Output the (X, Y) coordinate of the center of the cell containing the given text.  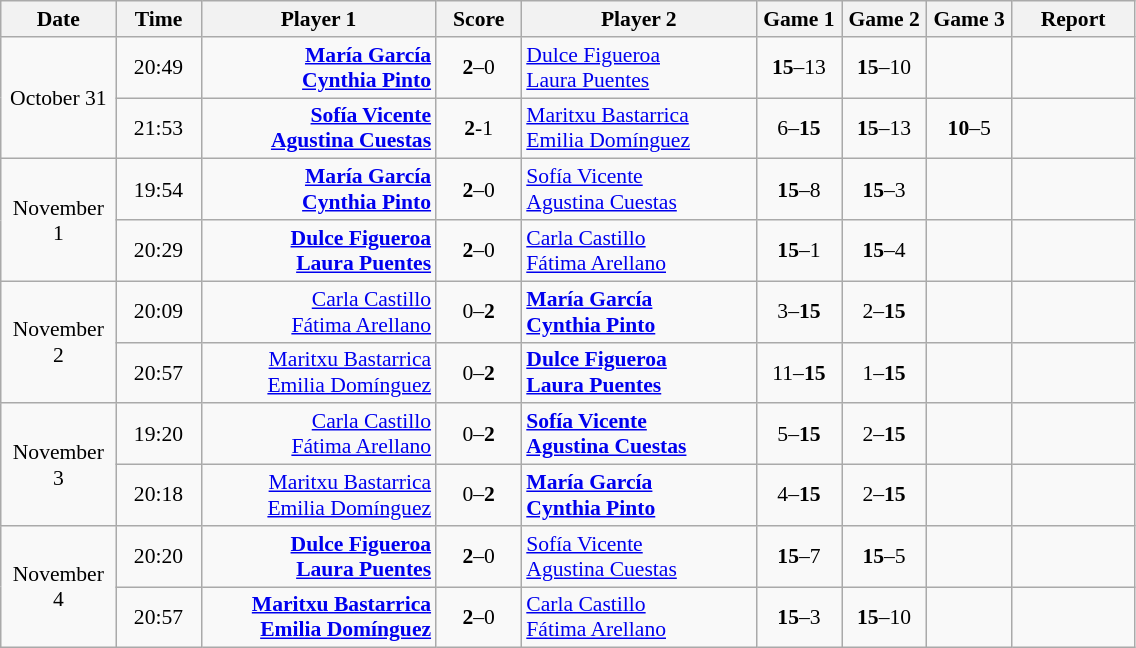
November 3 (58, 465)
November 2 (58, 342)
Game 2 (884, 19)
15–7 (798, 556)
October 31 (58, 98)
20:18 (158, 496)
6–15 (798, 128)
15–4 (884, 250)
19:54 (158, 190)
19:20 (158, 434)
15–5 (884, 556)
Player 1 (318, 19)
15–8 (798, 190)
November 4 (58, 587)
10–5 (970, 128)
Score (478, 19)
Report (1074, 19)
5–15 (798, 434)
Game 3 (970, 19)
1–15 (884, 372)
11–15 (798, 372)
Game 1 (798, 19)
21:53 (158, 128)
4–15 (798, 496)
2-1 (478, 128)
November 1 (58, 220)
Date (58, 19)
20:20 (158, 556)
20:29 (158, 250)
15–1 (798, 250)
Player 2 (638, 19)
20:49 (158, 68)
20:09 (158, 312)
3–15 (798, 312)
Time (158, 19)
